Scan for the cell matching the given text and deliver its (X, Y) coordinate at center. 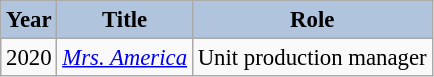
Title (124, 20)
2020 (29, 58)
Role (312, 20)
Mrs. America (124, 58)
Year (29, 20)
Unit production manager (312, 58)
